Capture the cell that displays the provided text and extract its (x, y) central coordinate. 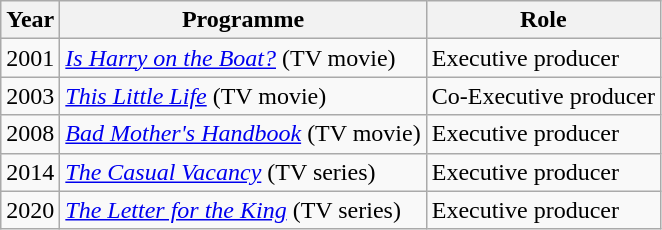
Year (30, 20)
Is Harry on the Boat? (TV movie) (243, 58)
2003 (30, 96)
This Little Life (TV movie) (243, 96)
Role (543, 20)
Bad Mother's Handbook (TV movie) (243, 134)
Programme (243, 20)
Co-Executive producer (543, 96)
The Casual Vacancy (TV series) (243, 172)
2001 (30, 58)
2008 (30, 134)
The Letter for the King (TV series) (243, 210)
2014 (30, 172)
2020 (30, 210)
